Return the (X, Y) coordinate for the center point of the cell that contains the specified text.  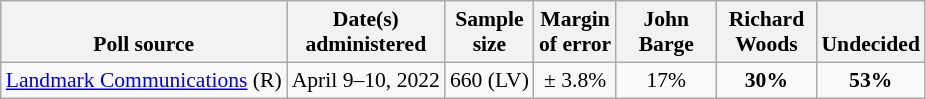
Poll source (144, 32)
RichardWoods (766, 32)
Date(s)administered (366, 32)
17% (666, 80)
± 3.8% (575, 80)
30% (766, 80)
Marginof error (575, 32)
Undecided (870, 32)
Samplesize (490, 32)
660 (LV) (490, 80)
53% (870, 80)
Landmark Communications (R) (144, 80)
April 9–10, 2022 (366, 80)
JohnBarge (666, 32)
